Capture the cell that displays the provided text and extract its (x, y) central coordinate. 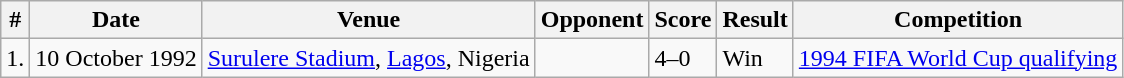
1. (16, 58)
Result (755, 20)
1994 FIFA World Cup qualifying (958, 58)
Opponent (592, 20)
# (16, 20)
Competition (958, 20)
10 October 1992 (116, 58)
Win (755, 58)
4–0 (683, 58)
Date (116, 20)
Venue (368, 20)
Score (683, 20)
Surulere Stadium, Lagos, Nigeria (368, 58)
